Return [X, Y] of the center of cell containing provided text 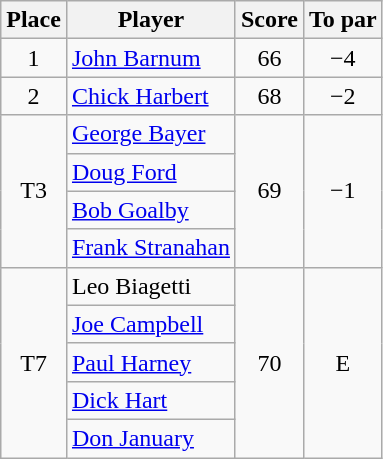
Score [269, 20]
Don January [150, 438]
T7 [34, 362]
E [342, 362]
Player [150, 20]
−4 [342, 58]
−2 [342, 96]
Bob Goalby [150, 210]
T3 [34, 191]
Chick Harbert [150, 96]
Joe Campbell [150, 324]
Place [34, 20]
69 [269, 191]
Frank Stranahan [150, 248]
To par [342, 20]
Paul Harney [150, 362]
1 [34, 58]
John Barnum [150, 58]
Doug Ford [150, 172]
Dick Hart [150, 400]
George Bayer [150, 134]
2 [34, 96]
66 [269, 58]
−1 [342, 191]
68 [269, 96]
Leo Biagetti [150, 286]
70 [269, 362]
